Output the (x, y) coordinate of the center of the cell containing the given text.  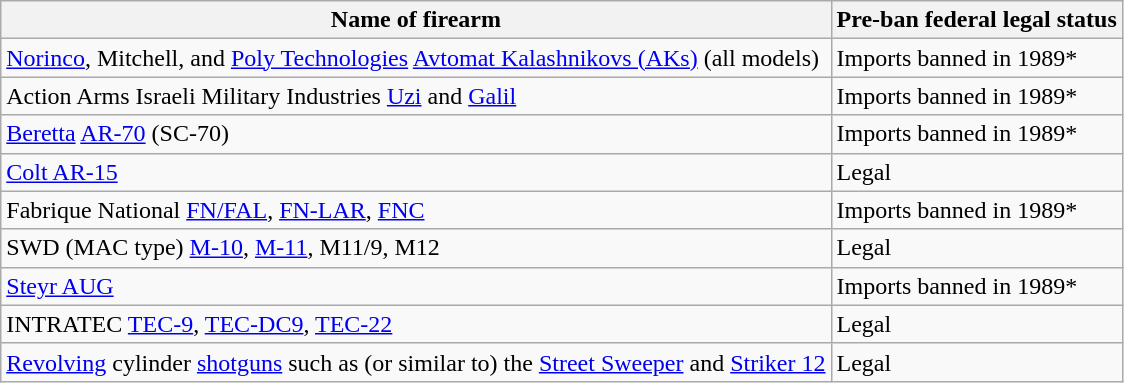
Steyr AUG (416, 286)
INTRATEC TEC-9, TEC-DC9, TEC-22 (416, 324)
Action Arms Israeli Military Industries Uzi and Galil (416, 96)
Beretta AR-70 (SC-70) (416, 134)
Revolving cylinder shotguns such as (or similar to) the Street Sweeper and Striker 12 (416, 362)
SWD (MAC type) M-10, M-11, M11/9, M12 (416, 248)
Colt AR-15 (416, 172)
Pre-ban federal legal status (976, 20)
Norinco, Mitchell, and Poly Technologies Avtomat Kalashnikovs (AKs) (all models) (416, 58)
Fabrique National FN/FAL, FN-LAR, FNC (416, 210)
Name of firearm (416, 20)
